Find where the given text appears and provide that cell's center as (x, y) coordinate. 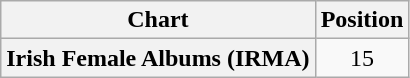
Position (362, 20)
Irish Female Albums (IRMA) (158, 58)
Chart (158, 20)
15 (362, 58)
